Extract the (x, y) coordinate from the center of the cell holding the provided text.  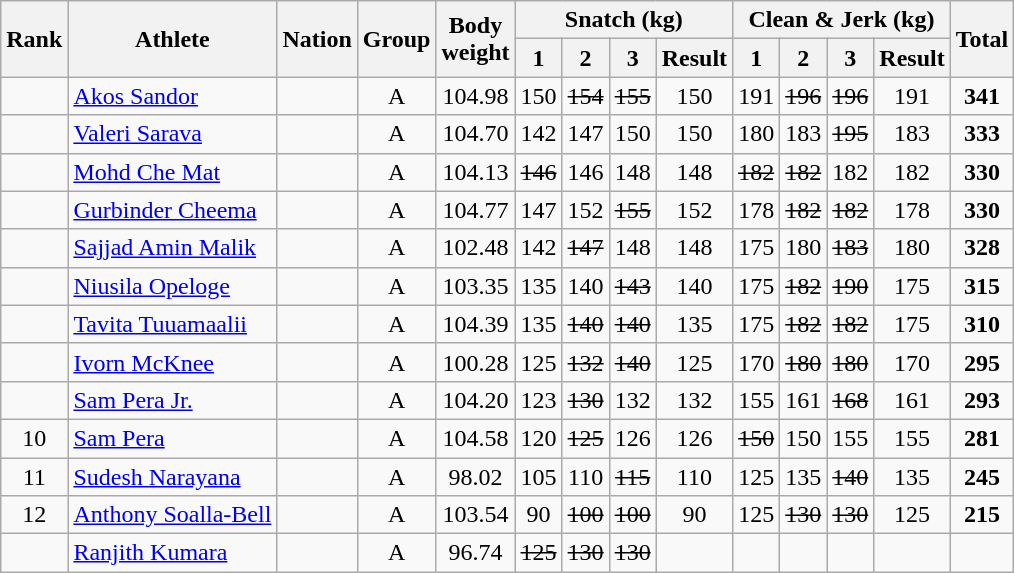
154 (586, 96)
10 (34, 438)
Sajjad Amin Malik (172, 248)
Niusila Opeloge (172, 286)
195 (850, 134)
Nation (317, 39)
295 (982, 362)
143 (632, 286)
103.54 (476, 515)
115 (632, 477)
Ivorn McKnee (172, 362)
104.98 (476, 96)
190 (850, 286)
104.70 (476, 134)
100.28 (476, 362)
Group (396, 39)
215 (982, 515)
104.13 (476, 172)
168 (850, 400)
Akos Sandor (172, 96)
123 (538, 400)
104.58 (476, 438)
Sudesh Narayana (172, 477)
Valeri Sarava (172, 134)
Sam Pera (172, 438)
105 (538, 477)
Anthony Soalla-Bell (172, 515)
Gurbinder Cheema (172, 210)
Total (982, 39)
293 (982, 400)
98.02 (476, 477)
Snatch (kg) (624, 20)
310 (982, 324)
Tavita Tuuamaalii (172, 324)
333 (982, 134)
328 (982, 248)
Sam Pera Jr. (172, 400)
Ranjith Kumara (172, 553)
104.20 (476, 400)
Rank (34, 39)
Mohd Che Mat (172, 172)
11 (34, 477)
102.48 (476, 248)
Bodyweight (476, 39)
Athlete (172, 39)
12 (34, 515)
281 (982, 438)
96.74 (476, 553)
341 (982, 96)
120 (538, 438)
103.35 (476, 286)
104.77 (476, 210)
315 (982, 286)
Clean & Jerk (kg) (842, 20)
104.39 (476, 324)
245 (982, 477)
